Search for the cell housing the specified text and yield its (X, Y) center coordinate. 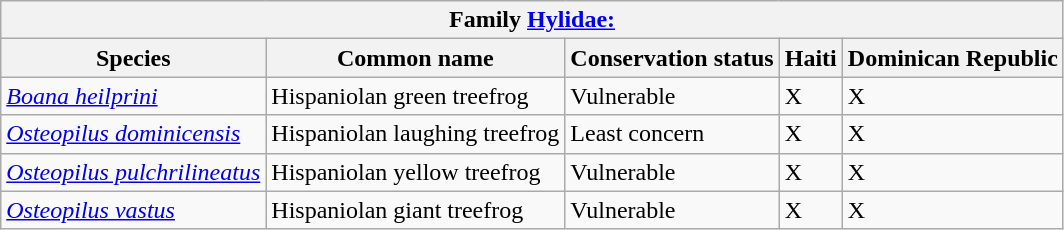
Conservation status (672, 58)
Least concern (672, 134)
Haiti (810, 58)
Boana heilprini (134, 96)
Species (134, 58)
Osteopilus vastus (134, 210)
Hispaniolan giant treefrog (416, 210)
Hispaniolan laughing treefrog (416, 134)
Osteopilus pulchrilineatus (134, 172)
Family Hylidae: (532, 20)
Hispaniolan yellow treefrog (416, 172)
Hispaniolan green treefrog (416, 96)
Common name (416, 58)
Dominican Republic (952, 58)
Osteopilus dominicensis (134, 134)
